From the cell containing the given text, extract its center point as [X, Y] coordinate. 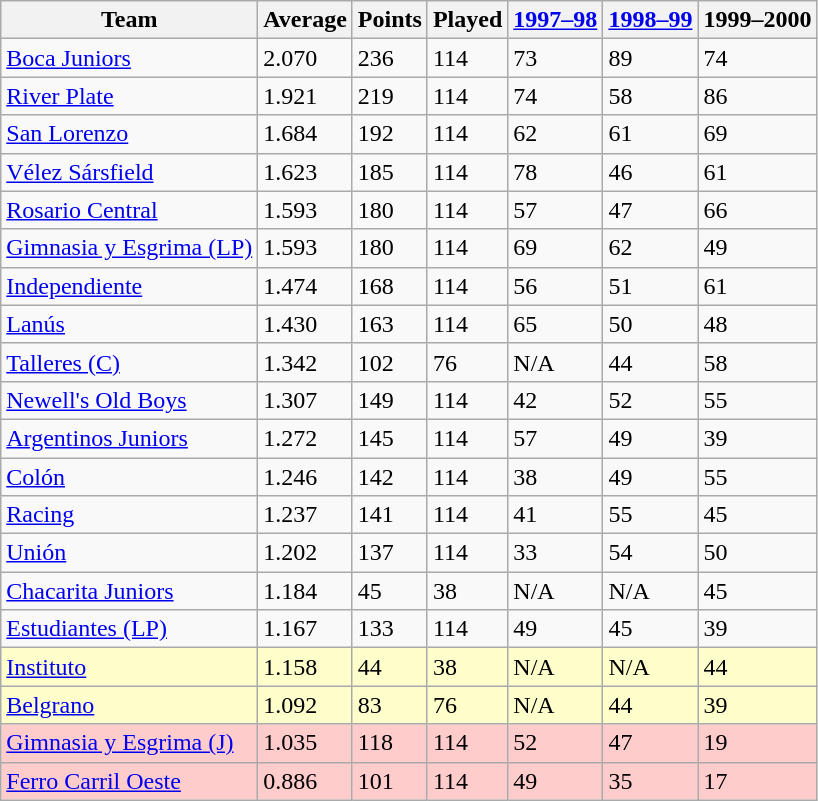
219 [390, 96]
Points [390, 20]
33 [556, 553]
118 [390, 743]
2.070 [306, 58]
Argentinos Juniors [130, 438]
Vélez Sársfield [130, 172]
1997–98 [556, 20]
89 [650, 58]
236 [390, 58]
San Lorenzo [130, 134]
137 [390, 553]
35 [650, 781]
42 [556, 400]
Estudiantes (LP) [130, 629]
1.035 [306, 743]
1.921 [306, 96]
145 [390, 438]
56 [556, 286]
Colón [130, 477]
Team [130, 20]
102 [390, 362]
River Plate [130, 96]
Newell's Old Boys [130, 400]
Talleres (C) [130, 362]
48 [758, 324]
Ferro Carril Oeste [130, 781]
133 [390, 629]
41 [556, 515]
65 [556, 324]
73 [556, 58]
Racing [130, 515]
1.430 [306, 324]
46 [650, 172]
1.623 [306, 172]
54 [650, 553]
Boca Juniors [130, 58]
1998–99 [650, 20]
Unión [130, 553]
Rosario Central [130, 210]
1.184 [306, 591]
1.342 [306, 362]
1.474 [306, 286]
1.167 [306, 629]
19 [758, 743]
66 [758, 210]
142 [390, 477]
Instituto [130, 667]
1.307 [306, 400]
1.237 [306, 515]
Belgrano [130, 705]
1.158 [306, 667]
Chacarita Juniors [130, 591]
17 [758, 781]
1.272 [306, 438]
Average [306, 20]
101 [390, 781]
1999–2000 [758, 20]
141 [390, 515]
83 [390, 705]
1.092 [306, 705]
86 [758, 96]
168 [390, 286]
78 [556, 172]
185 [390, 172]
163 [390, 324]
0.886 [306, 781]
Independiente [130, 286]
1.246 [306, 477]
192 [390, 134]
149 [390, 400]
1.202 [306, 553]
Lanús [130, 324]
Played [467, 20]
Gimnasia y Esgrima (J) [130, 743]
51 [650, 286]
Gimnasia y Esgrima (LP) [130, 248]
1.684 [306, 134]
